Locate the cell with the specified text and output its (x, y) center coordinate. 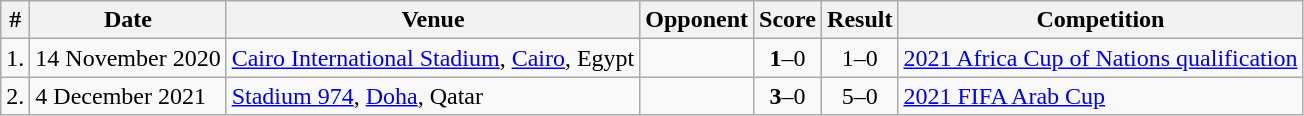
2021 FIFA Arab Cup (1100, 96)
# (16, 20)
2. (16, 96)
Score (788, 20)
Venue (433, 20)
14 November 2020 (128, 58)
Stadium 974, Doha, Qatar (433, 96)
5–0 (860, 96)
3–0 (788, 96)
4 December 2021 (128, 96)
Cairo International Stadium, Cairo, Egypt (433, 58)
Competition (1100, 20)
Date (128, 20)
2021 Africa Cup of Nations qualification (1100, 58)
1. (16, 58)
Opponent (697, 20)
Result (860, 20)
